For the text-containing cell, return its midpoint in (x, y) coordinate format. 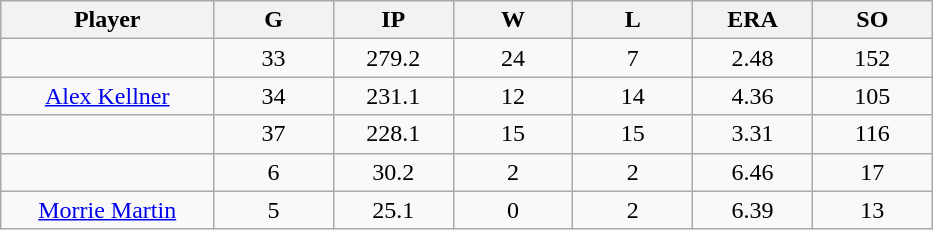
6.46 (753, 172)
12 (513, 96)
17 (872, 172)
Alex Kellner (108, 96)
13 (872, 210)
152 (872, 58)
4.36 (753, 96)
228.1 (393, 134)
Player (108, 20)
30.2 (393, 172)
34 (274, 96)
25.1 (393, 210)
SO (872, 20)
37 (274, 134)
14 (633, 96)
L (633, 20)
0 (513, 210)
24 (513, 58)
7 (633, 58)
6 (274, 172)
116 (872, 134)
Morrie Martin (108, 210)
6.39 (753, 210)
IP (393, 20)
W (513, 20)
231.1 (393, 96)
2.48 (753, 58)
279.2 (393, 58)
ERA (753, 20)
3.31 (753, 134)
105 (872, 96)
G (274, 20)
5 (274, 210)
33 (274, 58)
